Capture the cell that displays the provided text and extract its (x, y) central coordinate. 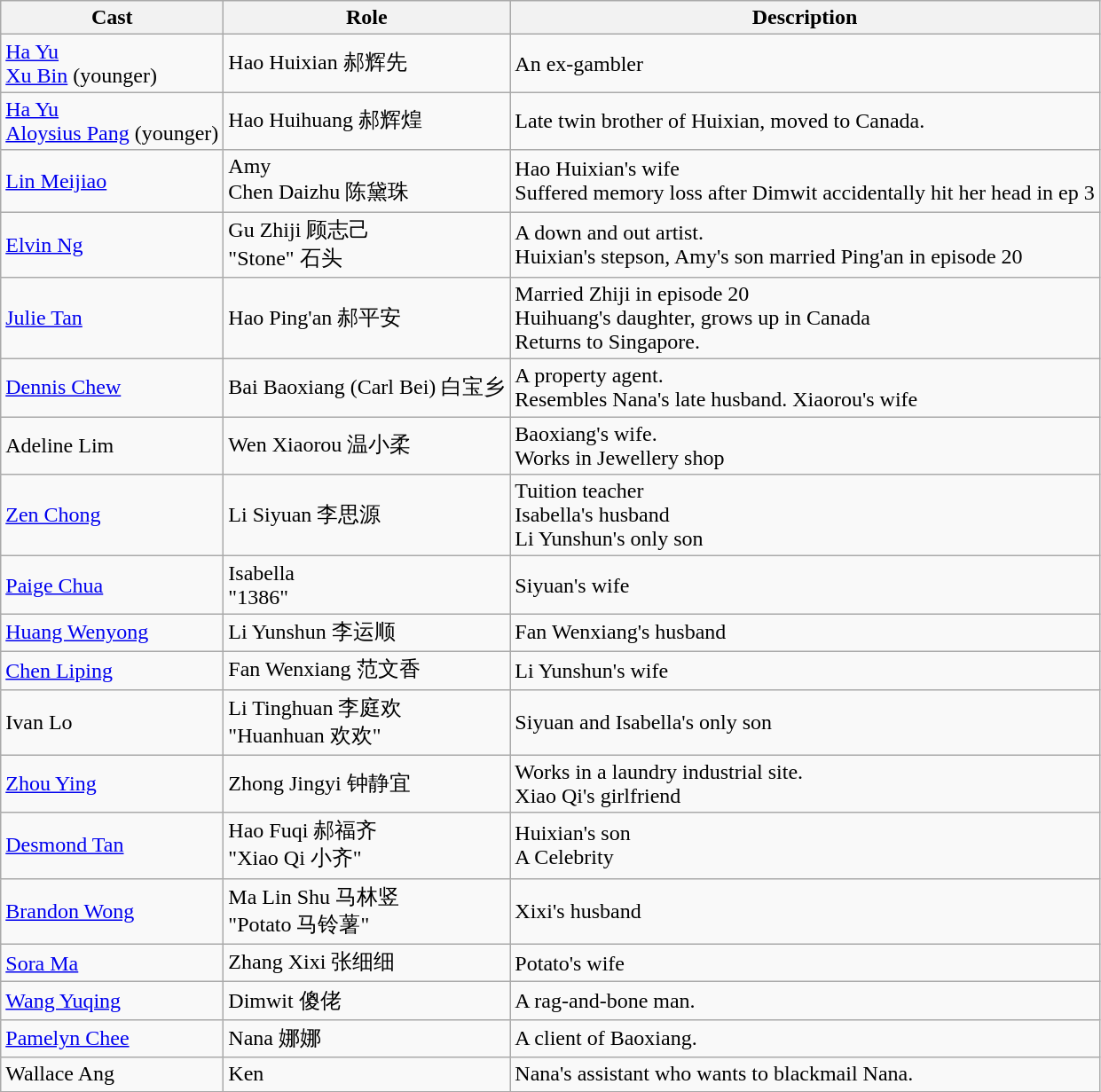
A client of Baoxiang. (805, 1038)
Pamelyn Chee (112, 1038)
Wallace Ang (112, 1074)
Li Yunshun 李运顺 (367, 633)
Description (805, 18)
Zhang Xixi 张细细 (367, 963)
Adeline Lim (112, 445)
Elvin Ng (112, 244)
Tuition teacher Isabella's husband Li Yunshun's only son (805, 515)
Nana's assistant who wants to blackmail Nana. (805, 1074)
Married Zhiji in episode 20 Huihuang's daughter, grows up in Canada Returns to Singapore. (805, 318)
Hao Fuqi 郝福齐 "Xiao Qi 小齐" (367, 845)
Paige Chua (112, 585)
Brandon Wong (112, 911)
Dimwit 傻佬 (367, 1001)
Julie Tan (112, 318)
Huang Wenyong (112, 633)
Chen Liping (112, 671)
Works in a laundry industrial site. Xiao Qi's girlfriend (805, 784)
Role (367, 18)
Bai Baoxiang (Carl Bei) 白宝乡 (367, 389)
Gu Zhiji 顾志己 "Stone" 石头 (367, 244)
Nana 娜娜 (367, 1038)
Fan Wenxiang 范文香 (367, 671)
Ivan Lo (112, 722)
Late twin brother of Huixian, moved to Canada. (805, 121)
Li Tinghuan 李庭欢 "Huanhuan 欢欢" (367, 722)
Ken (367, 1074)
Ha Yu Aloysius Pang (younger) (112, 121)
Hao Huixian 郝辉先 (367, 64)
Cast (112, 18)
A down and out artist. Huixian's stepson, Amy's son married Ping'an in episode 20 (805, 244)
A property agent. Resembles Nana's late husband. Xiaorou's wife (805, 389)
Baoxiang's wife. Works in Jewellery shop (805, 445)
Lin Meijiao (112, 181)
Siyuan and Isabella's only son (805, 722)
Xixi's husband (805, 911)
Hao Ping'an 郝平安 (367, 318)
Zen Chong (112, 515)
Siyuan's wife (805, 585)
An ex-gambler (805, 64)
Amy Chen Daizhu 陈黛珠 (367, 181)
Isabella "1386" (367, 585)
Dennis Chew (112, 389)
Wang Yuqing (112, 1001)
A rag-and-bone man. (805, 1001)
Desmond Tan (112, 845)
Huixian's son A Celebrity (805, 845)
Zhong Jingyi 钟静宜 (367, 784)
Wen Xiaorou 温小柔 (367, 445)
Sora Ma (112, 963)
Potato's wife (805, 963)
Hao Huihuang 郝辉煌 (367, 121)
Li Siyuan 李思源 (367, 515)
Hao Huixian's wife Suffered memory loss after Dimwit accidentally hit her head in ep 3 (805, 181)
Ma Lin Shu 马林竖 "Potato 马铃薯" (367, 911)
Ha Yu Xu Bin (younger) (112, 64)
Zhou Ying (112, 784)
Li Yunshun's wife (805, 671)
Fan Wenxiang's husband (805, 633)
